For the text-containing cell, return its midpoint in (X, Y) coordinate format. 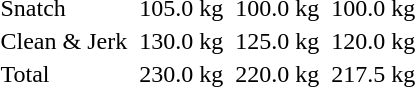
130.0 kg (182, 41)
125.0 kg (278, 41)
